Pinpoint the cell where the given text exists, returning its [X, Y] midpoint coordinate. 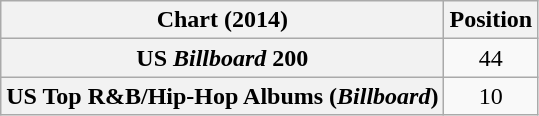
10 [491, 96]
Position [491, 20]
44 [491, 58]
US Billboard 200 [222, 58]
Chart (2014) [222, 20]
US Top R&B/Hip-Hop Albums (Billboard) [222, 96]
